Locate the cell with the specified text and output its [x, y] center coordinate. 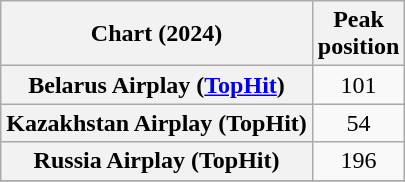
196 [358, 161]
101 [358, 85]
Russia Airplay (TopHit) [157, 161]
Peakposition [358, 34]
Chart (2024) [157, 34]
Kazakhstan Airplay (TopHit) [157, 123]
Belarus Airplay (TopHit) [157, 85]
54 [358, 123]
